Identify which cell holds the provided text, then report its [x, y] central coordinate. 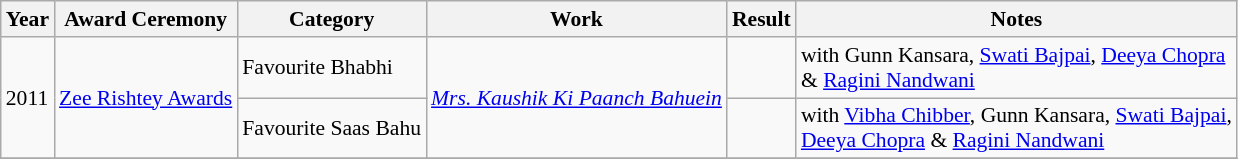
Work [576, 19]
Zee Rishtey Awards [146, 98]
Result [762, 19]
Mrs. Kaushik Ki Paanch Bahuein [576, 98]
Category [332, 19]
Award Ceremony [146, 19]
Favourite Bhabhi [332, 68]
Year [28, 19]
with Gunn Kansara, Swati Bajpai, Deeya Chopra& Ragini Nandwani [1016, 68]
Notes [1016, 19]
with Vibha Chibber, Gunn Kansara, Swati Bajpai,Deeya Chopra & Ragini Nandwani [1016, 128]
Favourite Saas Bahu [332, 128]
2011 [28, 98]
